Pinpoint the cell where the given text exists, returning its [X, Y] midpoint coordinate. 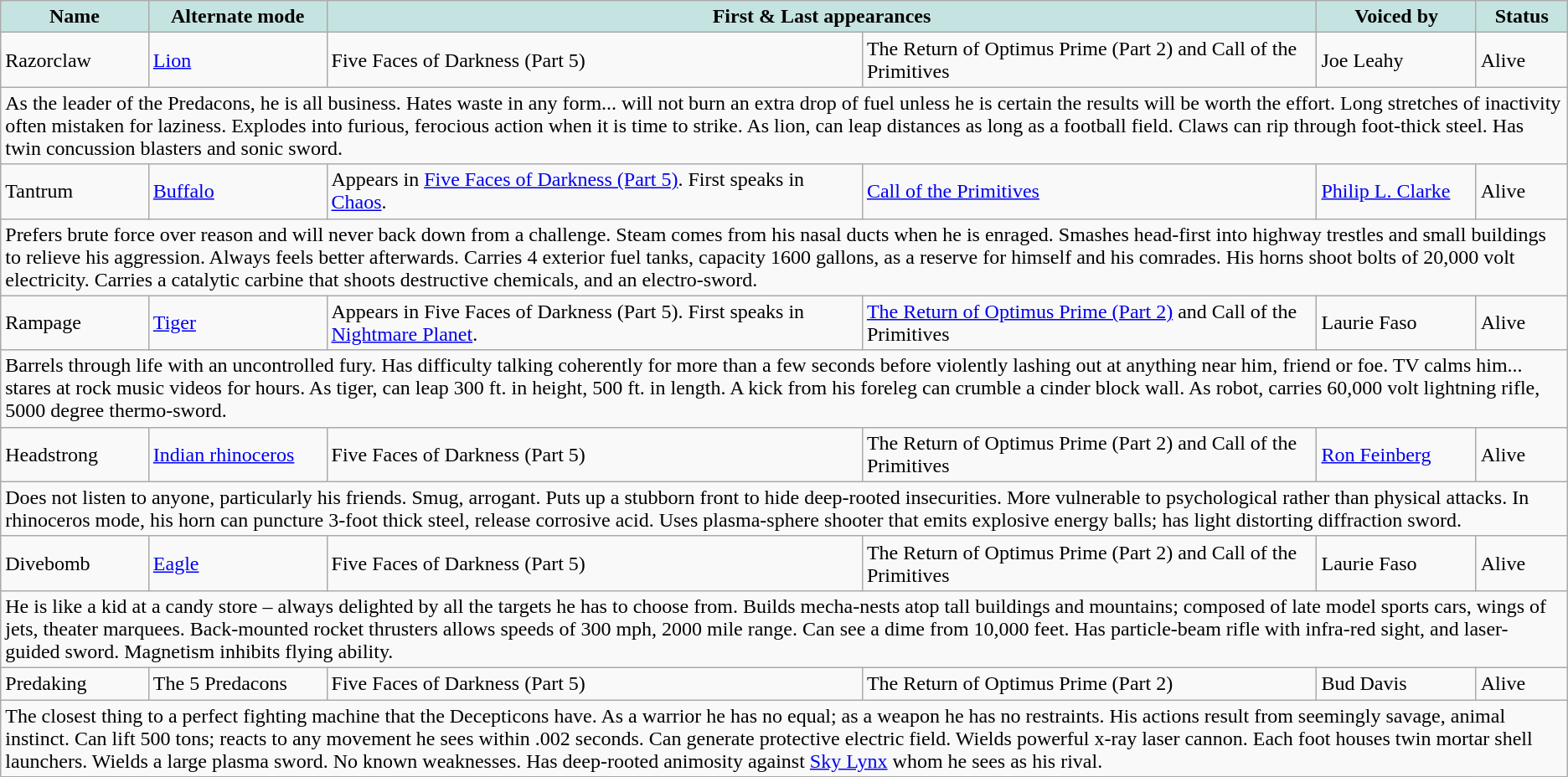
The Return of Optimus Prime (Part 2) [1089, 683]
Lion [238, 60]
Joe Leahy [1396, 60]
Alternate mode [238, 17]
Eagle [238, 563]
Tiger [238, 323]
The 5 Predacons [238, 683]
Buffalo [238, 191]
Bud Davis [1396, 683]
First & Last appearances [822, 17]
Appears in Five Faces of Darkness (Part 5). First speaks in Nightmare Planet. [595, 323]
Headstrong [75, 454]
Call of the Primitives [1089, 191]
Tantrum [75, 191]
Ron Feinberg [1396, 454]
Rampage [75, 323]
Divebomb [75, 563]
Status [1521, 17]
Predaking [75, 683]
Voiced by [1396, 17]
Indian rhinoceros [238, 454]
Razorclaw [75, 60]
Philip L. Clarke [1396, 191]
Name [75, 17]
Appears in Five Faces of Darkness (Part 5). First speaks in Chaos. [595, 191]
